Return the (x, y) coordinate for the center point of the cell that contains the specified text.  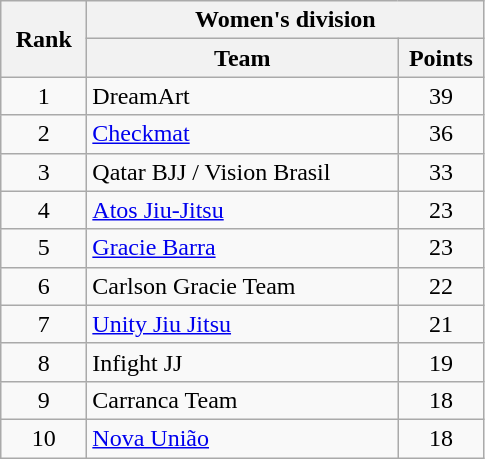
5 (44, 248)
Carlson Gracie Team (242, 286)
19 (441, 362)
39 (441, 96)
Women's division (286, 20)
Unity Jiu Jitsu (242, 324)
Gracie Barra (242, 248)
Infight JJ (242, 362)
2 (44, 134)
1 (44, 96)
Checkmat (242, 134)
21 (441, 324)
Team (242, 58)
Nova União (242, 438)
4 (44, 210)
Qatar BJJ / Vision Brasil (242, 172)
DreamArt (242, 96)
Rank (44, 39)
33 (441, 172)
6 (44, 286)
7 (44, 324)
9 (44, 400)
Carranca Team (242, 400)
10 (44, 438)
36 (441, 134)
Points (441, 58)
3 (44, 172)
Atos Jiu-Jitsu (242, 210)
22 (441, 286)
8 (44, 362)
